Return (x, y) of the center of cell containing provided text 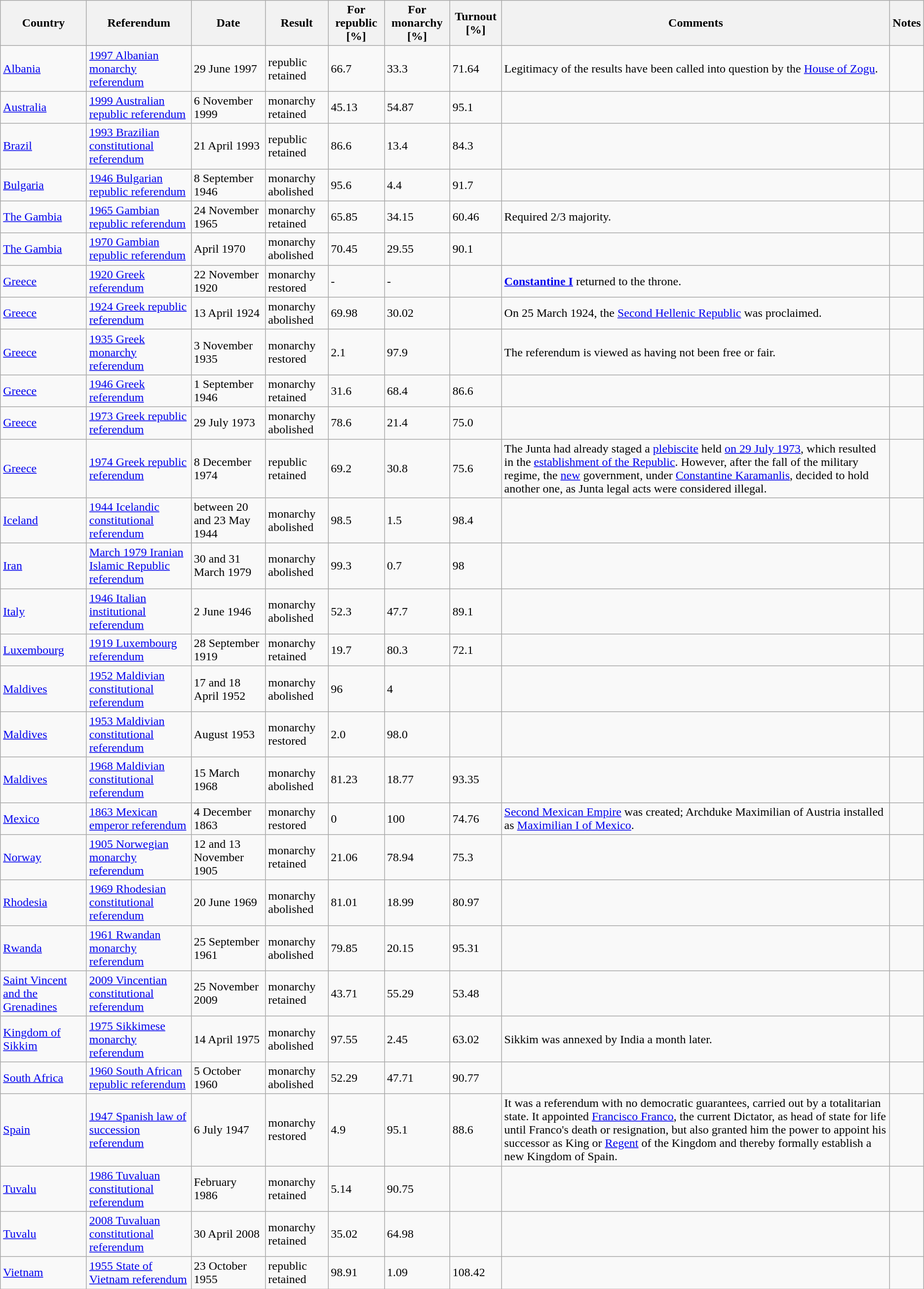
100 (418, 818)
Notes (907, 23)
53.48 (476, 993)
South Africa (43, 1078)
45.13 (356, 108)
1999 Australian republic referendum (139, 108)
1919 Luxembourg referendum (139, 650)
Date (228, 23)
25 November 2009 (228, 993)
21.4 (418, 422)
1973 Greek republic referendum (139, 422)
15 March 1968 (228, 780)
29.55 (418, 249)
1946 Italian institutional referendum (139, 611)
80.97 (476, 903)
98.5 (356, 521)
20.15 (418, 948)
21 April 1993 (228, 146)
Constantine I returned to the throne. (696, 281)
1969 Rhodesian constitutional referendum (139, 903)
30 and 31 March 1979 (228, 566)
Kingdom of Sikkim (43, 1039)
Mexico (43, 818)
69.2 (356, 469)
1924 Greek republic referendum (139, 313)
90.1 (476, 249)
52.3 (356, 611)
96 (356, 689)
2.45 (418, 1039)
90.77 (476, 1078)
Legitimacy of the results have been called into question by the House of Zogu. (696, 69)
79.85 (356, 948)
Norway (43, 857)
6 November 1999 (228, 108)
1975 Sikkimese monarchy referendum (139, 1039)
17 and 18 April 1952 (228, 689)
12 and 13 November 1905 (228, 857)
0.7 (418, 566)
1944 Icelandic constitutional referendum (139, 521)
19.7 (356, 650)
13 April 1924 (228, 313)
1997 Albanian monarchy referendum (139, 69)
33.3 (418, 69)
91.7 (476, 185)
April 1970 (228, 249)
64.98 (418, 1234)
55.29 (418, 993)
18.77 (418, 780)
29 July 1973 (228, 422)
70.45 (356, 249)
81.01 (356, 903)
98 (476, 566)
78.94 (418, 857)
Luxembourg (43, 650)
24 November 1965 (228, 217)
1953 Maldivian constitutional referendum (139, 734)
81.23 (356, 780)
1960 South African republic referendum (139, 1078)
98.91 (356, 1273)
71.64 (476, 69)
25 September 1961 (228, 948)
29 June 1997 (228, 69)
75.6 (476, 469)
8 December 1974 (228, 469)
74.76 (476, 818)
78.6 (356, 422)
2.1 (356, 352)
21.06 (356, 857)
1 September 1946 (228, 391)
93.35 (476, 780)
88.6 (476, 1130)
4.9 (356, 1130)
Sikkim was annexed by India a month later. (696, 1039)
2.0 (356, 734)
Rwanda (43, 948)
February 1986 (228, 1188)
30.8 (418, 469)
1935 Greek monarchy referendum (139, 352)
On 25 March 1924, the Second Hellenic Republic was proclaimed. (696, 313)
30 April 2008 (228, 1234)
18.99 (418, 903)
69.98 (356, 313)
5 October 1960 (228, 1078)
97.55 (356, 1039)
30.02 (418, 313)
108.42 (476, 1273)
20 June 1969 (228, 903)
47.7 (418, 611)
1970 Gambian republic referendum (139, 249)
6 July 1947 (228, 1130)
Result (297, 23)
August 1953 (228, 734)
95.31 (476, 948)
Iceland (43, 521)
1.5 (418, 521)
3 November 1935 (228, 352)
35.02 (356, 1234)
March 1979 Iranian Islamic Republic referendum (139, 566)
1952 Maldivian constitutional referendum (139, 689)
1993 Brazilian constitutional referendum (139, 146)
66.7 (356, 69)
75.0 (476, 422)
63.02 (476, 1039)
The referendum is viewed as having not been free or fair. (696, 352)
Saint Vincent and the Grenadines (43, 993)
1965 Gambian republic referendum (139, 217)
For monarchy [%] (418, 23)
99.3 (356, 566)
between 20 and 23 May 1944 (228, 521)
84.3 (476, 146)
1955 State of Vietnam referendum (139, 1273)
54.87 (418, 108)
75.3 (476, 857)
Albania (43, 69)
2008 Tuvaluan constitutional referendum (139, 1234)
1946 Bulgarian republic referendum (139, 185)
1905 Norwegian monarchy referendum (139, 857)
1974 Greek republic referendum (139, 469)
4.4 (418, 185)
Country (43, 23)
1920 Greek referendum (139, 281)
80.3 (418, 650)
4 (418, 689)
Iran (43, 566)
1986 Tuvaluan constitutional referendum (139, 1188)
For republic [%] (356, 23)
98.0 (418, 734)
68.4 (418, 391)
Spain (43, 1130)
1863 Mexican emperor referendum (139, 818)
43.71 (356, 993)
1946 Greek referendum (139, 391)
31.6 (356, 391)
Italy (43, 611)
14 April 1975 (228, 1039)
4 December 1863 (228, 818)
90.75 (418, 1188)
Second Mexican Empire was created; Archduke Maximilian of Austria installed as Maximilian I of Mexico. (696, 818)
60.46 (476, 217)
Rhodesia (43, 903)
Vietnam (43, 1273)
Australia (43, 108)
23 October 1955 (228, 1273)
28 September 1919 (228, 650)
Bulgaria (43, 185)
89.1 (476, 611)
0 (356, 818)
1968 Maldivian constitutional referendum (139, 780)
72.1 (476, 650)
Required 2/3 majority. (696, 217)
5.14 (356, 1188)
8 September 1946 (228, 185)
1947 Spanish law of succession referendum (139, 1130)
97.9 (418, 352)
95.6 (356, 185)
1961 Rwandan monarchy referendum (139, 948)
Comments (696, 23)
98.4 (476, 521)
1.09 (418, 1273)
34.15 (418, 217)
2009 Vincentian constitutional referendum (139, 993)
2 June 1946 (228, 611)
52.29 (356, 1078)
13.4 (418, 146)
47.71 (418, 1078)
65.85 (356, 217)
Turnout [%] (476, 23)
Brazil (43, 146)
22 November 1920 (228, 281)
Referendum (139, 23)
